From the cell containing the given text, extract its center point as (x, y) coordinate. 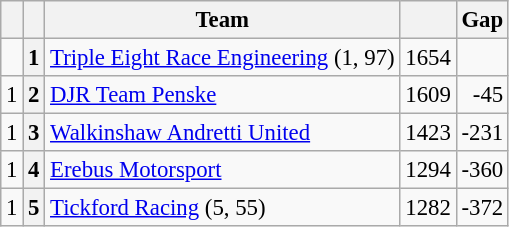
1294 (428, 170)
-231 (482, 133)
Team (222, 20)
2 (34, 95)
Gap (482, 20)
3 (34, 133)
Walkinshaw Andretti United (222, 133)
1654 (428, 58)
1609 (428, 95)
1282 (428, 208)
-45 (482, 95)
1423 (428, 133)
Triple Eight Race Engineering (1, 97) (222, 58)
DJR Team Penske (222, 95)
Erebus Motorsport (222, 170)
Tickford Racing (5, 55) (222, 208)
4 (34, 170)
-372 (482, 208)
5 (34, 208)
-360 (482, 170)
